Detect which cell encompasses the target text, then output its [x, y] center coordinate. 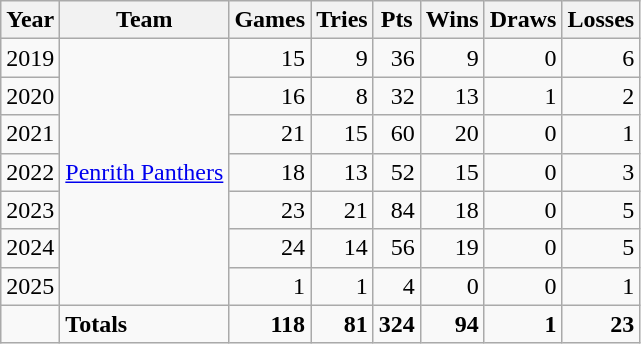
324 [396, 324]
2019 [30, 58]
32 [396, 96]
Totals [144, 324]
60 [396, 134]
2022 [30, 172]
Tries [342, 20]
20 [452, 134]
56 [396, 248]
6 [601, 58]
2024 [30, 248]
Year [30, 20]
14 [342, 248]
84 [396, 210]
Losses [601, 20]
16 [270, 96]
2 [601, 96]
Games [270, 20]
Wins [452, 20]
2020 [30, 96]
2023 [30, 210]
36 [396, 58]
94 [452, 324]
24 [270, 248]
81 [342, 324]
Pts [396, 20]
3 [601, 172]
4 [396, 286]
2025 [30, 286]
Team [144, 20]
8 [342, 96]
52 [396, 172]
Draws [523, 20]
2021 [30, 134]
118 [270, 324]
19 [452, 248]
Penrith Panthers [144, 172]
